Identify which cell holds the provided text, then report its [X, Y] central coordinate. 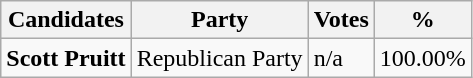
Party [220, 20]
% [422, 20]
Republican Party [220, 58]
n/a [341, 58]
100.00% [422, 58]
Candidates [66, 20]
Scott Pruitt [66, 58]
Votes [341, 20]
